Output the [x, y] coordinate of the center of the cell containing the given text.  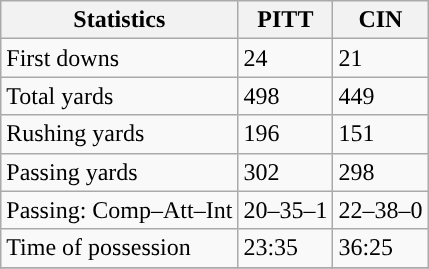
24 [286, 58]
196 [286, 134]
Passing yards [120, 172]
Time of possession [120, 248]
CIN [380, 20]
302 [286, 172]
Statistics [120, 20]
36:25 [380, 248]
20–35–1 [286, 210]
151 [380, 134]
449 [380, 96]
23:35 [286, 248]
298 [380, 172]
22–38–0 [380, 210]
Total yards [120, 96]
PITT [286, 20]
498 [286, 96]
21 [380, 58]
Rushing yards [120, 134]
Passing: Comp–Att–Int [120, 210]
First downs [120, 58]
